Capture the cell that displays the provided text and extract its [X, Y] central coordinate. 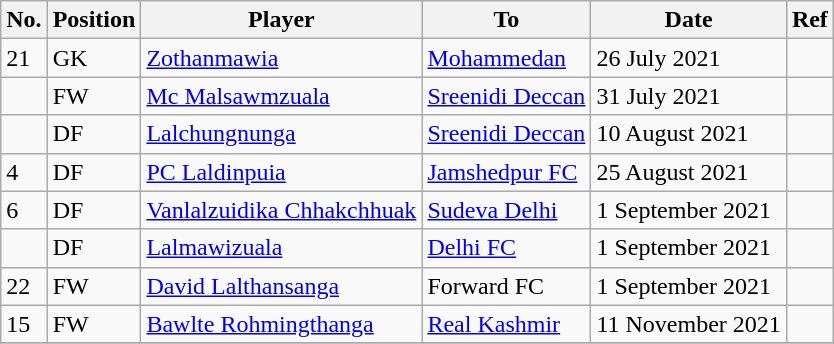
Forward FC [506, 286]
David Lalthansanga [282, 286]
Date [688, 20]
21 [24, 58]
PC Laldinpuia [282, 172]
Delhi FC [506, 248]
Ref [810, 20]
Lalchungnunga [282, 134]
4 [24, 172]
GK [94, 58]
26 July 2021 [688, 58]
Player [282, 20]
11 November 2021 [688, 324]
To [506, 20]
Mc Malsawmzuala [282, 96]
Vanlalzuidika Chhakchhuak [282, 210]
Jamshedpur FC [506, 172]
No. [24, 20]
15 [24, 324]
Position [94, 20]
10 August 2021 [688, 134]
25 August 2021 [688, 172]
22 [24, 286]
6 [24, 210]
Bawlte Rohmingthanga [282, 324]
Zothanmawia [282, 58]
31 July 2021 [688, 96]
Real Kashmir [506, 324]
Sudeva Delhi [506, 210]
Mohammedan [506, 58]
Lalmawizuala [282, 248]
